Return the [x, y] coordinate for the center point of the cell that contains the specified text.  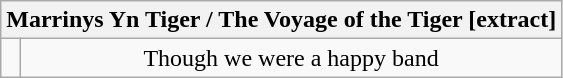
Marrinys Yn Tiger / The Voyage of the Tiger [extract] [282, 20]
Though we were a happy band [290, 58]
